Search for the cell housing the specified text and yield its [X, Y] center coordinate. 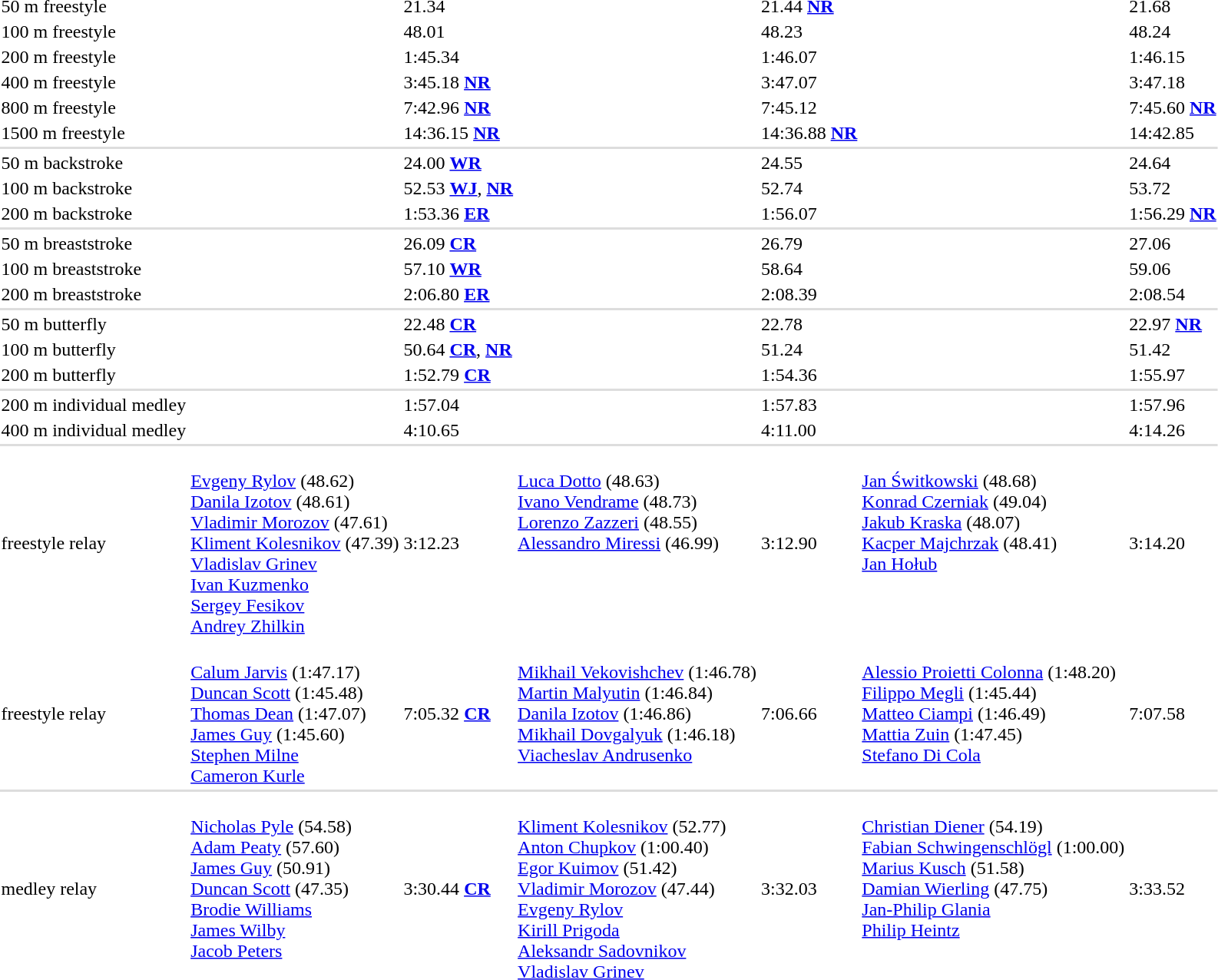
1:55.97 [1173, 375]
24.00 WR [458, 163]
400 m freestyle [94, 82]
100 m breaststroke [94, 269]
1:46.07 [809, 57]
7:45.60 NR [1173, 108]
1:57.96 [1173, 405]
1:45.34 [458, 57]
50 m backstroke [94, 163]
14:42.85 [1173, 133]
1:56.29 NR [1173, 214]
24.64 [1173, 163]
22.78 [809, 324]
800 m freestyle [94, 108]
7:42.96 NR [458, 108]
50 m butterfly [94, 324]
52.53 WJ, NR [458, 188]
Alessio Proietti Colonna (1:48.20)Filippo Megli (1:45.44)Matteo Ciampi (1:46.49)Mattia Zuin (1:47.45)Stefano Di Cola [994, 713]
Calum Jarvis (1:47.17)Duncan Scott (1:45.48)Thomas Dean (1:47.07)James Guy (1:45.60)Stephen MilneCameron Kurle [295, 713]
48.23 [809, 31]
Luca Dotto (48.63)Ivano Vendrame (48.73)Lorenzo Zazzeri (48.55)Alessandro Miressi (46.99) [637, 543]
1:52.79 CR [458, 375]
24.55 [809, 163]
1:57.04 [458, 405]
3:47.18 [1173, 82]
48.01 [458, 31]
7:05.32 CR [458, 713]
200 m freestyle [94, 57]
22.48 CR [458, 324]
1500 m freestyle [94, 133]
48.24 [1173, 31]
4:10.65 [458, 430]
2:06.80 ER [458, 294]
57.10 WR [458, 269]
7:45.12 [809, 108]
58.64 [809, 269]
3:45.18 NR [458, 82]
53.72 [1173, 188]
1:46.15 [1173, 57]
50 m breaststroke [94, 243]
7:06.66 [809, 713]
52.74 [809, 188]
2:08.39 [809, 294]
3:14.20 [1173, 543]
200 m backstroke [94, 214]
1:53.36 ER [458, 214]
26.09 CR [458, 243]
4:14.26 [1173, 430]
50.64 CR, NR [458, 349]
2:08.54 [1173, 294]
Evgeny Rylov (48.62)Danila Izotov (48.61)Vladimir Morozov (47.61)Kliment Kolesnikov (47.39)Vladislav GrinevIvan KuzmenkoSergey FesikovAndrey Zhilkin [295, 543]
1:54.36 [809, 375]
7:07.58 [1173, 713]
200 m individual medley [94, 405]
26.79 [809, 243]
200 m butterfly [94, 375]
400 m individual medley [94, 430]
Jan Świtkowski (48.68)Konrad Czerniak (49.04)Jakub Kraska (48.07)Kacper Majchrzak (48.41)Jan Hołub [994, 543]
100 m freestyle [94, 31]
1:56.07 [809, 214]
14:36.88 NR [809, 133]
27.06 [1173, 243]
1:57.83 [809, 405]
3:47.07 [809, 82]
Mikhail Vekovishchev (1:46.78)Martin Malyutin (1:46.84)Danila Izotov (1:46.86)Mikhail Dovgalyuk (1:46.18)Viacheslav Andrusenko [637, 713]
3:12.23 [458, 543]
4:11.00 [809, 430]
51.24 [809, 349]
100 m backstroke [94, 188]
200 m breaststroke [94, 294]
22.97 NR [1173, 324]
59.06 [1173, 269]
51.42 [1173, 349]
14:36.15 NR [458, 133]
100 m butterfly [94, 349]
3:12.90 [809, 543]
